For the text-containing cell, return its midpoint in (x, y) coordinate format. 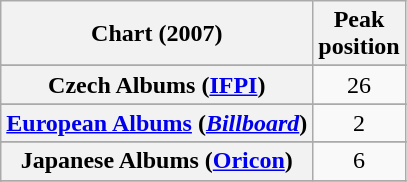
2 (359, 123)
Czech Albums (IFPI) (157, 85)
Japanese Albums (Oricon) (157, 161)
European Albums (Billboard) (157, 123)
Chart (2007) (157, 34)
26 (359, 85)
6 (359, 161)
Peakposition (359, 34)
